From the cell containing the given text, extract its center point as [X, Y] coordinate. 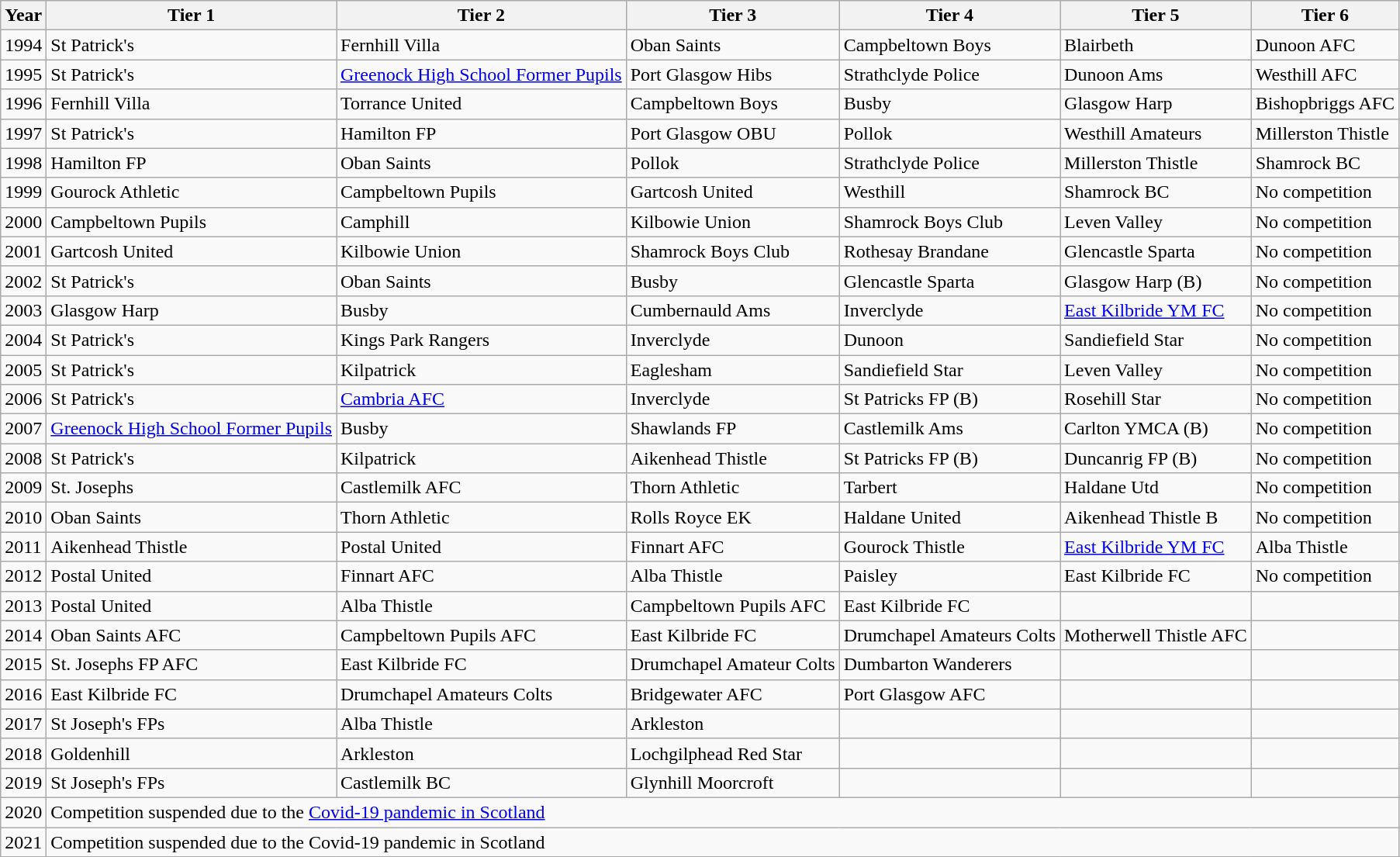
2014 [23, 635]
2004 [23, 340]
2009 [23, 488]
Tier 3 [732, 16]
Dunoon [949, 340]
2013 [23, 606]
Westhill AFC [1325, 74]
Cumbernauld Ams [732, 310]
Port Glasgow OBU [732, 133]
2003 [23, 310]
1995 [23, 74]
Castlemilk AFC [482, 488]
Rothesay Brandane [949, 251]
Blairbeth [1156, 45]
1998 [23, 163]
2008 [23, 458]
Duncanrig FP (B) [1156, 458]
Kings Park Rangers [482, 340]
Oban Saints AFC [192, 635]
2007 [23, 429]
Castlemilk Ams [949, 429]
Drumchapel Amateur Colts [732, 665]
2021 [23, 841]
Goldenhill [192, 753]
Westhill [949, 192]
Cambria AFC [482, 399]
2012 [23, 576]
Haldane Utd [1156, 488]
Tier 2 [482, 16]
Aikenhead Thistle B [1156, 517]
2002 [23, 281]
Westhill Amateurs [1156, 133]
Motherwell Thistle AFC [1156, 635]
Eaglesham [732, 370]
1994 [23, 45]
Tier 4 [949, 16]
2015 [23, 665]
Shawlands FP [732, 429]
Port Glasgow AFC [949, 694]
Torrance United [482, 104]
Dumbarton Wanderers [949, 665]
Bishopbriggs AFC [1325, 104]
Paisley [949, 576]
Bridgewater AFC [732, 694]
Tier 6 [1325, 16]
Port Glasgow Hibs [732, 74]
Tier 5 [1156, 16]
Glasgow Harp (B) [1156, 281]
St. Josephs FP AFC [192, 665]
2006 [23, 399]
2017 [23, 724]
Tarbert [949, 488]
Year [23, 16]
Dunoon Ams [1156, 74]
2011 [23, 547]
Rolls Royce EK [732, 517]
1999 [23, 192]
Gourock Athletic [192, 192]
Castlemilk BC [482, 783]
Haldane United [949, 517]
2001 [23, 251]
2019 [23, 783]
2018 [23, 753]
Tier 1 [192, 16]
Gourock Thistle [949, 547]
Dunoon AFC [1325, 45]
St. Josephs [192, 488]
Camphill [482, 222]
Rosehill Star [1156, 399]
2016 [23, 694]
2000 [23, 222]
2010 [23, 517]
Carlton YMCA (B) [1156, 429]
2005 [23, 370]
1996 [23, 104]
1997 [23, 133]
2020 [23, 812]
Lochgilphead Red Star [732, 753]
Glynhill Moorcroft [732, 783]
